Return the [x, y] coordinate for the center point of the cell that contains the specified text.  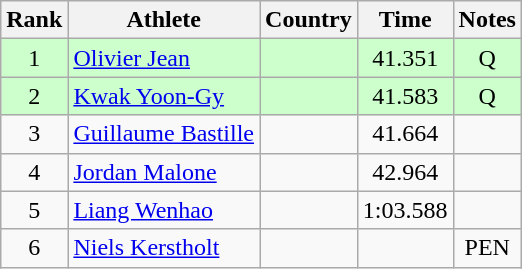
1:03.588 [405, 210]
Country [309, 20]
Jordan Malone [164, 172]
41.664 [405, 134]
1 [34, 58]
Niels Kerstholt [164, 248]
Guillaume Bastille [164, 134]
Time [405, 20]
41.583 [405, 96]
Olivier Jean [164, 58]
Kwak Yoon-Gy [164, 96]
6 [34, 248]
41.351 [405, 58]
Rank [34, 20]
Notes [487, 20]
PEN [487, 248]
Athlete [164, 20]
4 [34, 172]
42.964 [405, 172]
Liang Wenhao [164, 210]
5 [34, 210]
2 [34, 96]
3 [34, 134]
